Return the [x, y] coordinate for the center point of the cell that contains the specified text.  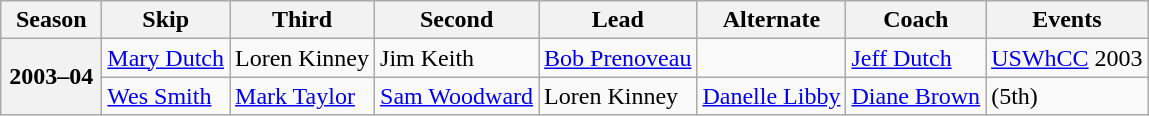
2003–04 [52, 77]
Season [52, 20]
Events [1067, 20]
Skip [166, 20]
Danelle Libby [772, 96]
Bob Prenoveau [618, 58]
(5th) [1067, 96]
Diane Brown [916, 96]
Second [457, 20]
Mary Dutch [166, 58]
Coach [916, 20]
Jeff Dutch [916, 58]
Wes Smith [166, 96]
Lead [618, 20]
Sam Woodward [457, 96]
USWhCC 2003 [1067, 58]
Mark Taylor [302, 96]
Alternate [772, 20]
Jim Keith [457, 58]
Third [302, 20]
